Extract the (x, y) coordinate from the center of the cell holding the provided text.  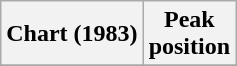
Peakposition (189, 34)
Chart (1983) (72, 34)
